Provide the (x, y) coordinate of the cell's center where the given text is located.  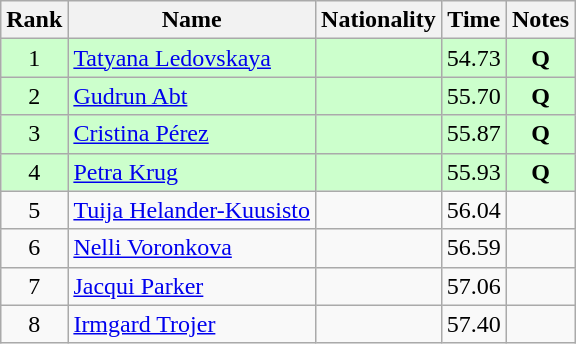
7 (34, 286)
Tuija Helander-Kuusisto (192, 210)
56.04 (474, 210)
Petra Krug (192, 172)
56.59 (474, 248)
3 (34, 134)
Cristina Pérez (192, 134)
Irmgard Trojer (192, 324)
Jacqui Parker (192, 286)
Nelli Voronkova (192, 248)
2 (34, 96)
6 (34, 248)
57.40 (474, 324)
Rank (34, 20)
Notes (540, 20)
Gudrun Abt (192, 96)
4 (34, 172)
1 (34, 58)
Name (192, 20)
55.70 (474, 96)
8 (34, 324)
Nationality (379, 20)
5 (34, 210)
Time (474, 20)
55.87 (474, 134)
Tatyana Ledovskaya (192, 58)
57.06 (474, 286)
54.73 (474, 58)
55.93 (474, 172)
